Locate the cell with the specified text and output its (X, Y) center coordinate. 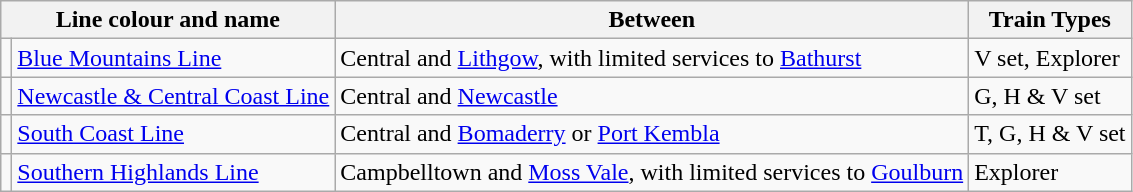
Newcastle & Central Coast Line (174, 96)
Central and Newcastle (652, 96)
Southern Highlands Line (174, 172)
Campbelltown and Moss Vale, with limited services to Goulburn (652, 172)
Central and Lithgow, with limited services to Bathurst (652, 58)
South Coast Line (174, 134)
T, G, H & V set (1050, 134)
Line colour and name (168, 20)
Train Types (1050, 20)
Explorer (1050, 172)
Central and Bomaderry or Port Kembla (652, 134)
V set, Explorer (1050, 58)
G, H & V set (1050, 96)
Blue Mountains Line (174, 58)
Between (652, 20)
